For the text-containing cell, return its midpoint in [x, y] coordinate format. 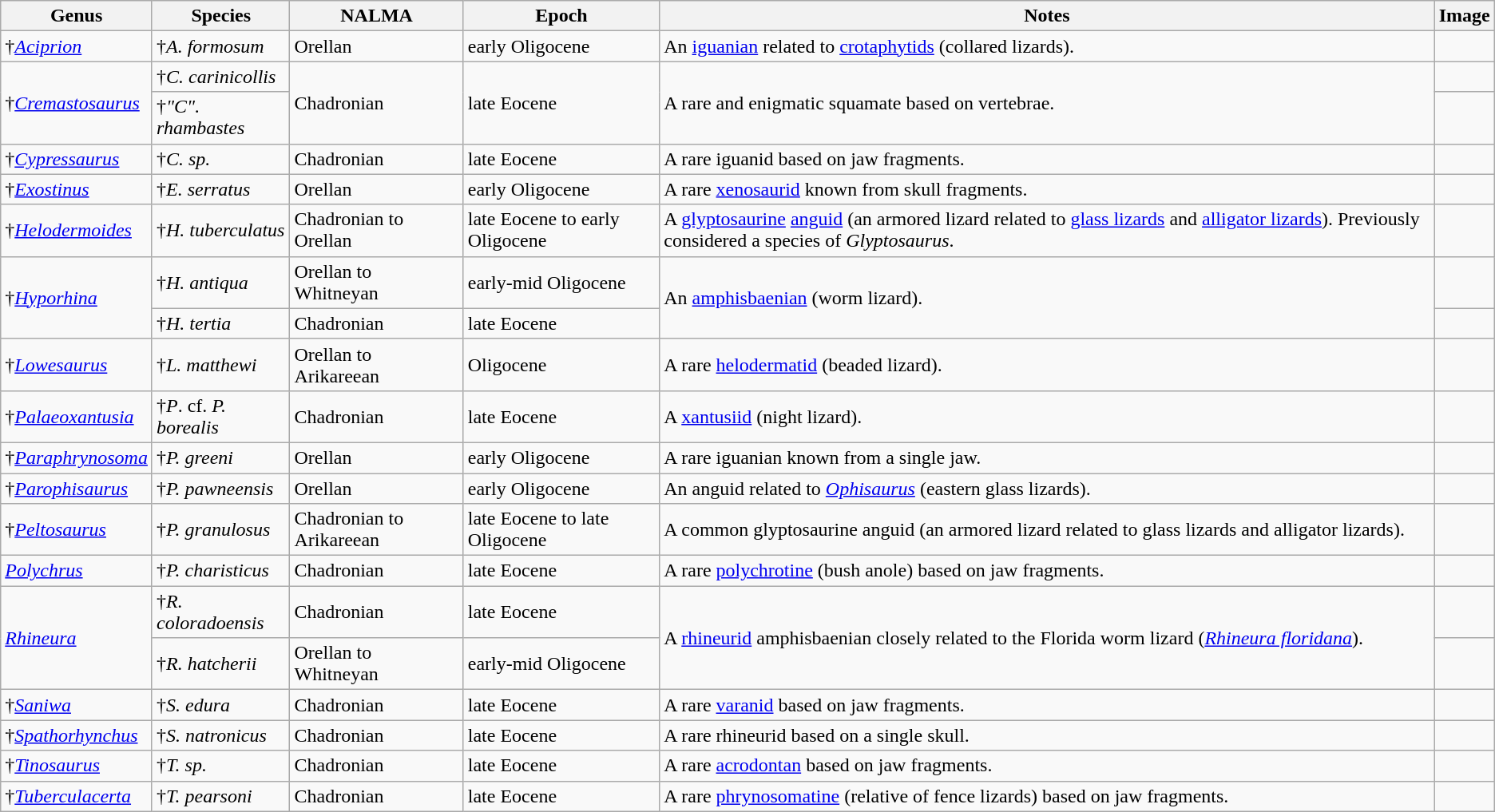
NALMA [377, 16]
Chadronian to Orellan [377, 230]
A rare phrynosomatine (relative of fence lizards) based on jaw fragments. [1047, 796]
A glyptosaurine anguid (an armored lizard related to glass lizards and alligator lizards). Previously considered a species of Glyptosaurus. [1047, 230]
†C. sp. [220, 159]
Orellan to Arikareean [377, 364]
A rare and enigmatic squamate based on vertebrae. [1047, 102]
A xantusiid (night lizard). [1047, 417]
A rare varanid based on jaw fragments. [1047, 705]
†"C". rhambastes [220, 118]
A rare xenosaurid known from skull fragments. [1047, 189]
†S. edura [220, 705]
An amphisbaenian (worm lizard). [1047, 297]
†P. pawneensis [220, 488]
†E. serratus [220, 189]
An anguid related to Ophisaurus (eastern glass lizards). [1047, 488]
†R. hatcherii [220, 664]
†Saniwa [77, 705]
Species [220, 16]
Epoch [561, 16]
†P. greeni [220, 457]
†R. coloradoensis [220, 612]
A rare acrodontan based on jaw fragments. [1047, 766]
†S. natronicus [220, 735]
†A. formosum [220, 46]
Polychrus [77, 571]
Oligocene [561, 364]
†Peltosaurus [77, 530]
Notes [1047, 16]
†Cypressaurus [77, 159]
†Paraphrynosoma [77, 457]
†T. sp. [220, 766]
†P. cf. P. borealis [220, 417]
†P. granulosus [220, 530]
†L. matthewi [220, 364]
†Palaeoxantusia [77, 417]
†H. tuberculatus [220, 230]
†T. pearsoni [220, 796]
A rare iguanian known from a single jaw. [1047, 457]
†H. tertia [220, 323]
†H. antiqua [220, 283]
A common glyptosaurine anguid (an armored lizard related to glass lizards and alligator lizards). [1047, 530]
†Tuberculacerta [77, 796]
late Eocene to early Oligocene [561, 230]
A rare helodermatid (beaded lizard). [1047, 364]
†Helodermoides [77, 230]
A rare rhineurid based on a single skull. [1047, 735]
†Spathorhynchus [77, 735]
A rhineurid amphisbaenian closely related to the Florida worm lizard (Rhineura floridana). [1047, 638]
†Cremastosaurus [77, 102]
†Hyporhina [77, 297]
An iguanian related to crotaphytids (collared lizards). [1047, 46]
A rare polychrotine (bush anole) based on jaw fragments. [1047, 571]
†Tinosaurus [77, 766]
†Aciprion [77, 46]
†C. carinicollis [220, 77]
Image [1465, 16]
Chadronian to Arikareean [377, 530]
†Parophisaurus [77, 488]
†P. charisticus [220, 571]
†Lowesaurus [77, 364]
Rhineura [77, 638]
A rare iguanid based on jaw fragments. [1047, 159]
late Eocene to late Oligocene [561, 530]
†Exostinus [77, 189]
Genus [77, 16]
